Identify which cell holds the provided text, then report its (x, y) central coordinate. 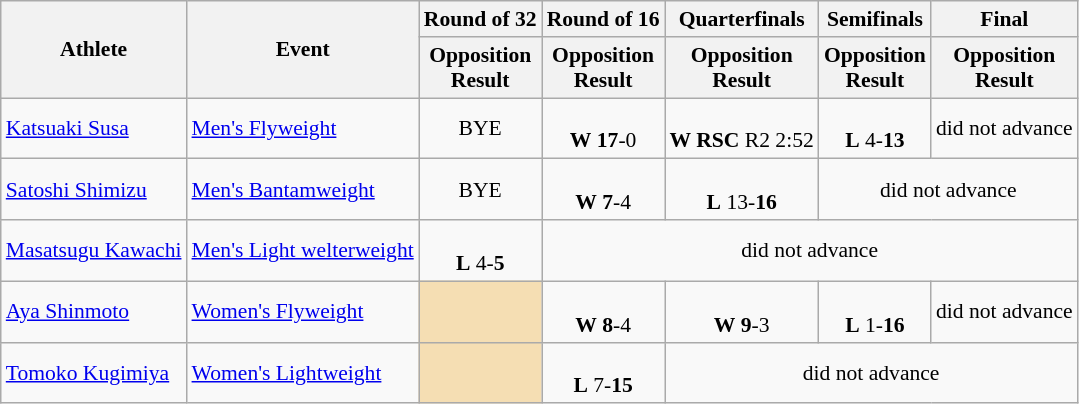
Semifinals (875, 19)
Tomoko Kugimiya (94, 372)
Event (303, 50)
Men's Bantamweight (303, 190)
W 8-4 (604, 312)
W RSC R2 2:52 (742, 128)
Satoshi Shimizu (94, 190)
Katsuaki Susa (94, 128)
W 7-4 (604, 190)
Women's Flyweight (303, 312)
Men's Flyweight (303, 128)
Men's Light welterweight (303, 250)
L 1-16 (875, 312)
Quarterfinals (742, 19)
Round of 32 (480, 19)
Athlete (94, 50)
L 7-15 (604, 372)
W 9-3 (742, 312)
Women's Lightweight (303, 372)
Final (1004, 19)
Masatsugu Kawachi (94, 250)
L 4-13 (875, 128)
Round of 16 (604, 19)
L 4-5 (480, 250)
W 17-0 (604, 128)
Aya Shinmoto (94, 312)
L 13-16 (742, 190)
